Output the [x, y] coordinate of the center of the cell containing the given text.  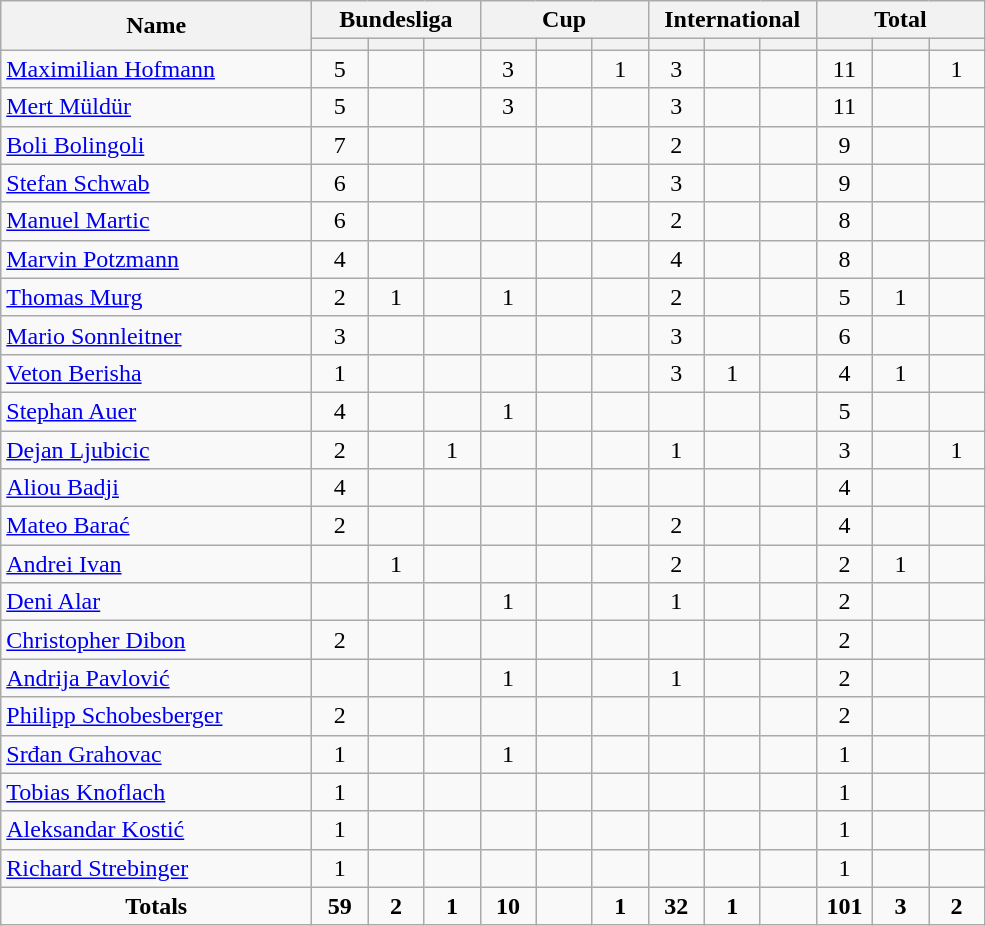
Aleksandar Kostić [156, 830]
Philipp Schobesberger [156, 716]
Manuel Martic [156, 221]
101 [844, 906]
Name [156, 26]
Aliou Badji [156, 488]
Boli Bolingoli [156, 145]
Richard Strebinger [156, 868]
Maximilian Hofmann [156, 69]
Srđan Grahovac [156, 754]
Mateo Barać [156, 526]
International [732, 20]
Marvin Potzmann [156, 259]
Total [900, 20]
10 [508, 906]
Cup [564, 20]
Stephan Auer [156, 411]
Christopher Dibon [156, 640]
Deni Alar [156, 602]
Totals [156, 906]
Stefan Schwab [156, 183]
Bundesliga [396, 20]
Andrija Pavlović [156, 678]
32 [676, 906]
Dejan Ljubicic [156, 449]
Veton Berisha [156, 373]
Andrei Ivan [156, 564]
7 [340, 145]
Mario Sonnleitner [156, 335]
59 [340, 906]
Mert Müldür [156, 107]
Tobias Knoflach [156, 792]
Thomas Murg [156, 297]
